Detect which cell encompasses the target text, then output its [X, Y] center coordinate. 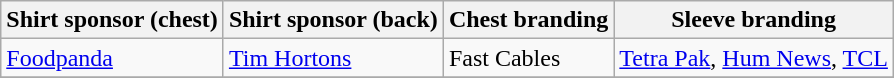
Tetra Pak, Hum News, TCL [754, 58]
Foodpanda [112, 58]
Chest branding [528, 20]
Shirt sponsor (chest) [112, 20]
Fast Cables [528, 58]
Shirt sponsor (back) [333, 20]
Sleeve branding [754, 20]
Tim Hortons [333, 58]
